Return [x, y] of the center of cell containing provided text 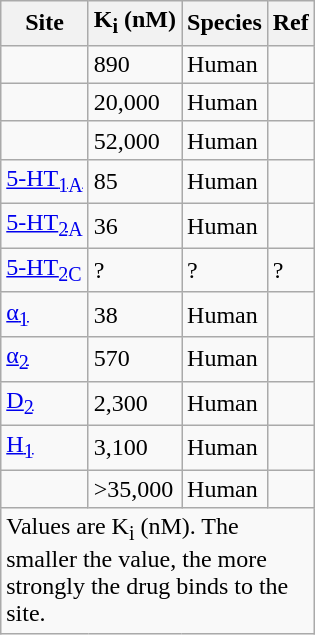
Ki (nM) [134, 23]
Species [225, 23]
20,000 [134, 102]
5-HT1A [44, 181]
Values are Ki (nM). The smaller the value, the more strongly the drug binds to the site. [158, 570]
5-HT2C [44, 270]
52,000 [134, 140]
D2 [44, 403]
Site [44, 23]
H1 [44, 447]
890 [134, 64]
α2 [44, 359]
>35,000 [134, 489]
α1 [44, 314]
Ref [290, 23]
38 [134, 314]
5-HT2A [44, 226]
2,300 [134, 403]
85 [134, 181]
36 [134, 226]
3,100 [134, 447]
570 [134, 359]
